Find where the given text appears and provide that cell's center as [x, y] coordinate. 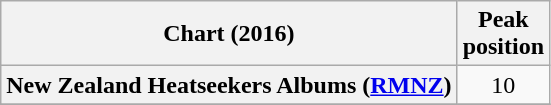
Peak position [503, 34]
Chart (2016) [229, 34]
10 [503, 85]
New Zealand Heatseekers Albums (RMNZ) [229, 85]
